Provide the [X, Y] coordinate of the cell's center where the given text is located.  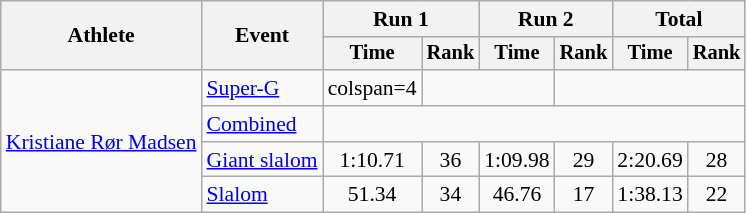
Kristiane Rør Madsen [102, 141]
1:10.71 [372, 160]
Athlete [102, 36]
1:09.98 [516, 160]
17 [584, 195]
Slalom [262, 195]
Super-G [262, 88]
51.34 [372, 195]
1:38.13 [650, 195]
Event [262, 36]
Giant slalom [262, 160]
2:20.69 [650, 160]
46.76 [516, 195]
28 [717, 160]
Run 2 [546, 19]
36 [451, 160]
colspan=4 [372, 88]
29 [584, 160]
Combined [262, 124]
Run 1 [402, 19]
Total [678, 19]
22 [717, 195]
34 [451, 195]
